Find where the given text appears and provide that cell's center as [x, y] coordinate. 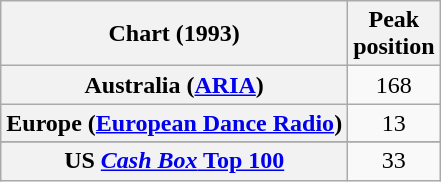
Australia (ARIA) [174, 85]
Europe (European Dance Radio) [174, 123]
Chart (1993) [174, 34]
33 [394, 161]
Peakposition [394, 34]
168 [394, 85]
US Cash Box Top 100 [174, 161]
13 [394, 123]
